Detect which cell encompasses the target text, then output its (X, Y) center coordinate. 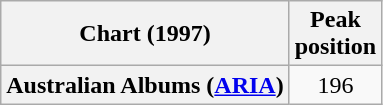
196 (335, 85)
Australian Albums (ARIA) (145, 85)
Peak position (335, 34)
Chart (1997) (145, 34)
